Identify which cell holds the provided text, then report its [X, Y] central coordinate. 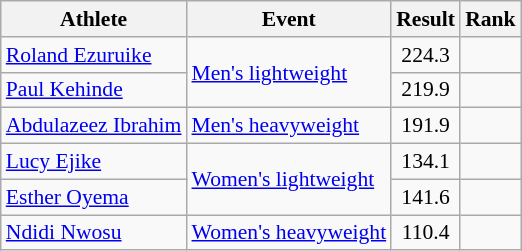
Athlete [94, 19]
Paul Kehinde [94, 90]
Ndidi Nwosu [94, 233]
219.9 [426, 90]
Abdulazeez Ibrahim [94, 126]
Result [426, 19]
110.4 [426, 233]
Rank [490, 19]
Women's lightweight [288, 180]
Event [288, 19]
Men's heavyweight [288, 126]
224.3 [426, 55]
Roland Ezuruike [94, 55]
Men's lightweight [288, 72]
Esther Oyema [94, 197]
191.9 [426, 126]
134.1 [426, 162]
Women's heavyweight [288, 233]
Lucy Ejike [94, 162]
141.6 [426, 197]
